Identify which cell holds the provided text, then report its [X, Y] central coordinate. 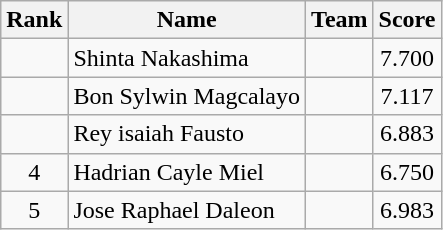
Rank [34, 20]
7.117 [407, 96]
Bon Sylwin Magcalayo [187, 96]
6.883 [407, 134]
5 [34, 210]
7.700 [407, 58]
Hadrian Cayle Miel [187, 172]
6.750 [407, 172]
Score [407, 20]
Rey isaiah Fausto [187, 134]
4 [34, 172]
Name [187, 20]
Shinta Nakashima [187, 58]
6.983 [407, 210]
Jose Raphael Daleon [187, 210]
Team [340, 20]
